Return the (X, Y) coordinate for the center point of the cell that contains the specified text.  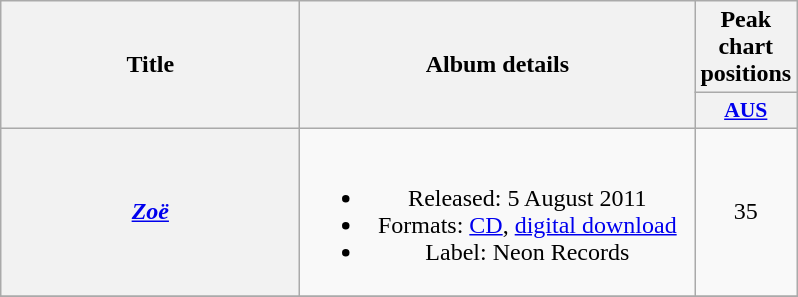
Album details (498, 65)
Released: 5 August 2011Formats: CD, digital downloadLabel: Neon Records (498, 212)
Peak chart positions (746, 47)
AUS (746, 111)
Zoë (150, 212)
35 (746, 212)
Title (150, 65)
